Return [X, Y] of the center of cell containing provided text 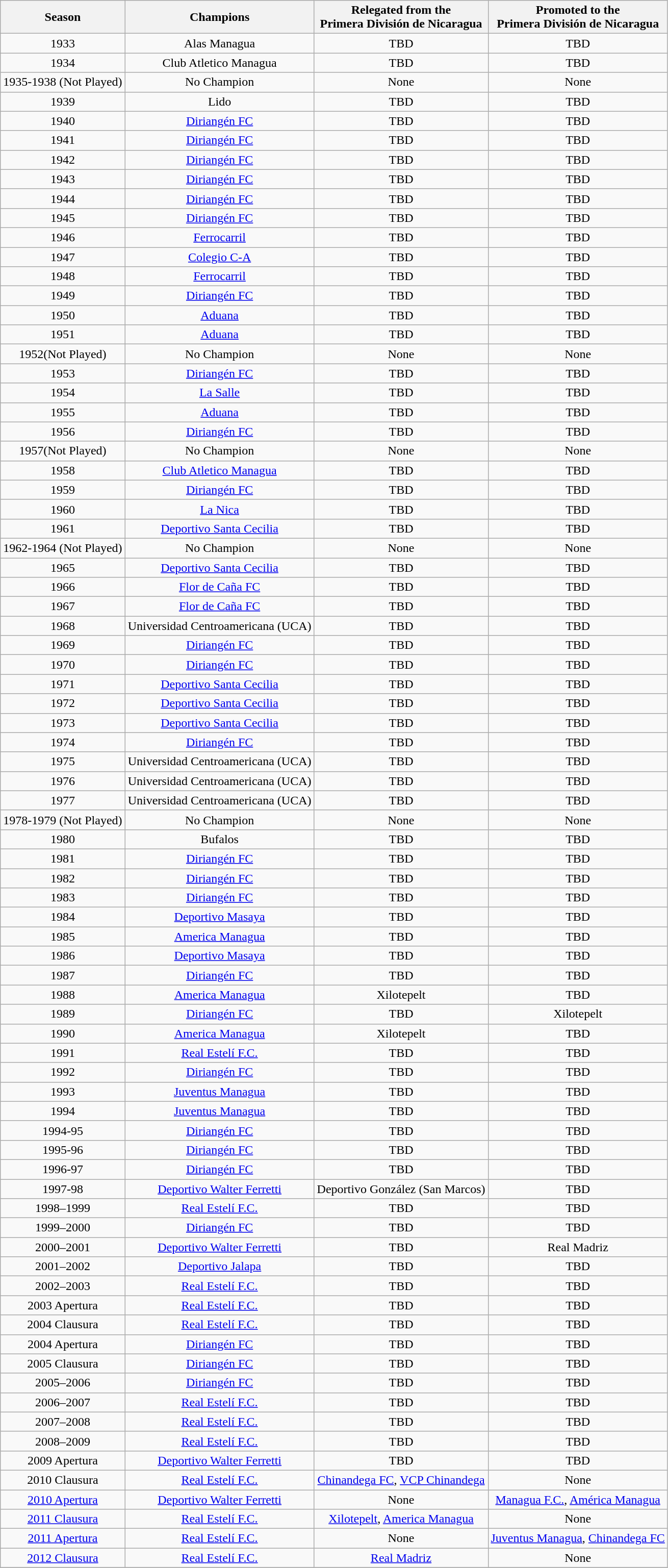
Chinandega FC, VCP Chinandega [401, 1480]
1984 [63, 917]
1988 [63, 995]
1951 [63, 335]
2009 Apertura [63, 1460]
1972 [63, 703]
1986 [63, 956]
1942 [63, 160]
1950 [63, 315]
1939 [63, 102]
Relegated from thePrimera División de Nicaragua [401, 17]
1980 [63, 839]
2000–2001 [63, 1247]
2003 Apertura [63, 1305]
1955 [63, 412]
1962-1964 (Not Played) [63, 548]
1935-1938 (Not Played) [63, 82]
Champions [219, 17]
Promoted to thePrimera División de Nicaragua [578, 17]
1982 [63, 878]
1956 [63, 432]
2005 Clausura [63, 1363]
Alas Managua [219, 43]
2006–2007 [63, 1402]
1934 [63, 63]
1946 [63, 237]
1994-95 [63, 1130]
1959 [63, 490]
1974 [63, 742]
Lido [219, 102]
1973 [63, 723]
1978-1979 (Not Played) [63, 820]
1940 [63, 121]
Season [63, 17]
1999–2000 [63, 1228]
1981 [63, 858]
2005–2006 [63, 1383]
1998–1999 [63, 1208]
1990 [63, 1033]
1961 [63, 528]
1969 [63, 645]
1952(Not Played) [63, 354]
1941 [63, 140]
1954 [63, 393]
2010 Clausura [63, 1480]
La Salle [219, 393]
2004 Apertura [63, 1344]
2010 Apertura [63, 1499]
Deportivo González (San Marcos) [401, 1189]
Xilotepelt, America Managua [401, 1519]
1970 [63, 665]
1971 [63, 684]
2007–2008 [63, 1422]
1958 [63, 470]
Deportivo Jalapa [219, 1267]
2011 Apertura [63, 1538]
Colegio C-A [219, 257]
Juventus Managua, Chinandega FC [578, 1538]
1993 [63, 1092]
1985 [63, 937]
1975 [63, 762]
1967 [63, 606]
1948 [63, 276]
1994 [63, 1111]
2008–2009 [63, 1441]
2012 Clausura [63, 1558]
1945 [63, 218]
1987 [63, 975]
1995-96 [63, 1150]
1989 [63, 1014]
2004 Clausura [63, 1325]
1977 [63, 800]
1983 [63, 898]
1943 [63, 179]
1991 [63, 1053]
Bufalos [219, 839]
1996-97 [63, 1169]
1965 [63, 568]
La Nica [219, 509]
1953 [63, 373]
1992 [63, 1072]
2011 Clausura [63, 1519]
1944 [63, 198]
1960 [63, 509]
1957(Not Played) [63, 451]
1949 [63, 296]
2002–2003 [63, 1286]
1968 [63, 626]
1976 [63, 781]
1997-98 [63, 1189]
1966 [63, 587]
Managua F.C., América Managua [578, 1499]
2001–2002 [63, 1267]
1947 [63, 257]
1933 [63, 43]
